Output the (x, y) coordinate of the center of the cell containing the given text.  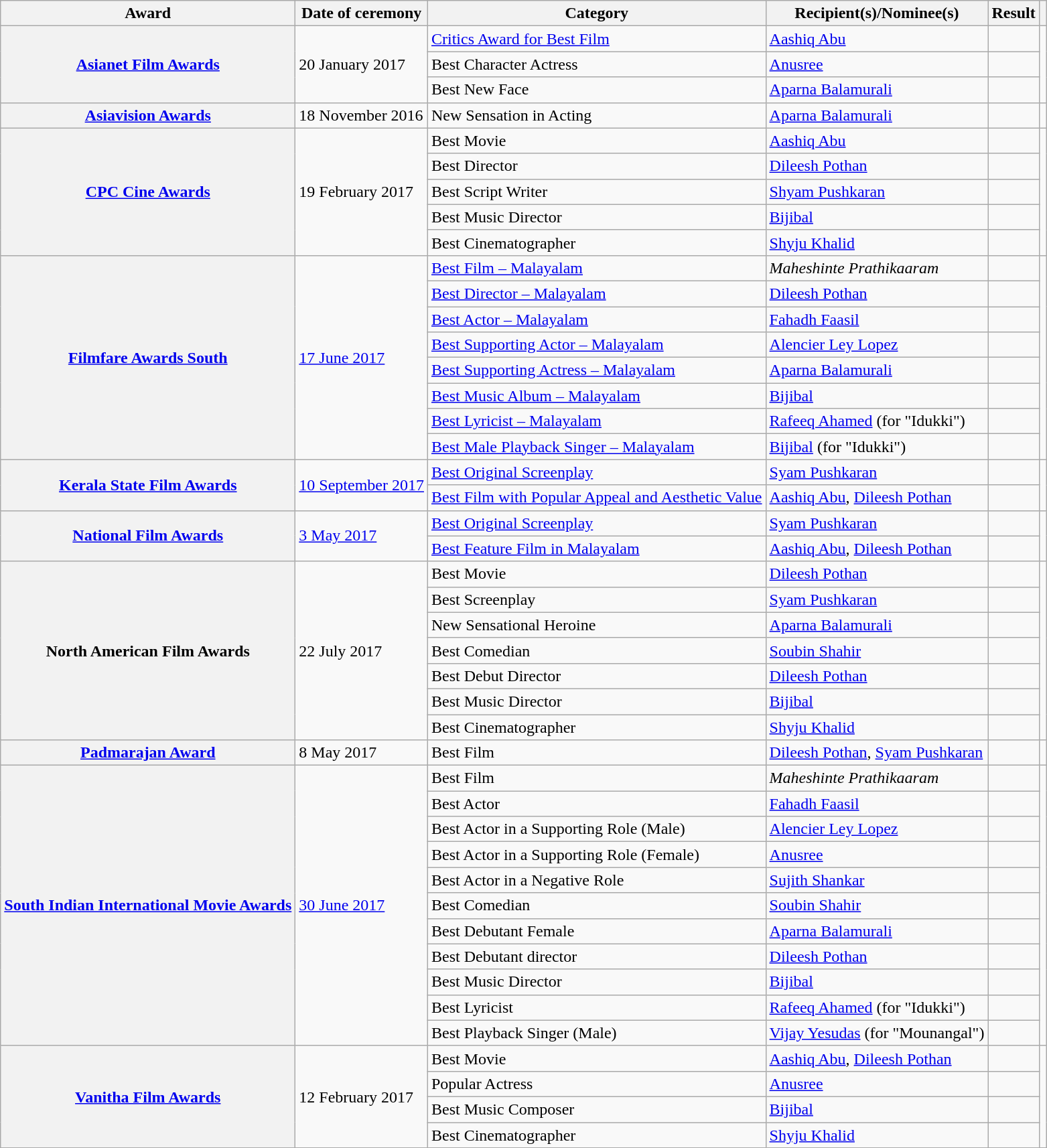
South Indian International Movie Awards (148, 906)
Best Debut Director (596, 676)
30 June 2017 (362, 906)
Best Actor in a Supporting Role (Male) (596, 829)
Vijay Yesudas (for "Mounangal") (877, 1033)
Best Film with Popular Appeal and Aesthetic Value (596, 498)
New Sensational Heroine (596, 625)
Date of ceremony (362, 13)
Best New Face (596, 90)
18 November 2016 (362, 115)
19 February 2017 (362, 192)
New Sensation in Acting (596, 115)
22 July 2017 (362, 650)
Popular Actress (596, 1084)
Best Director (596, 166)
Kerala State Film Awards (148, 485)
North American Film Awards (148, 650)
Best Supporting Actor – Malayalam (596, 345)
17 June 2017 (362, 357)
Award (148, 13)
8 May 2017 (362, 753)
3 May 2017 (362, 536)
Best Actor (596, 804)
Asianet Film Awards (148, 64)
Best Debutant Female (596, 931)
Best Character Actress (596, 64)
Best Lyricist (596, 1007)
Asiavision Awards (148, 115)
Best Debutant director (596, 956)
Best Actor in a Supporting Role (Female) (596, 855)
Best Director – Malayalam (596, 293)
Best Film – Malayalam (596, 268)
Best Actor – Malayalam (596, 319)
Critics Award for Best Film (596, 39)
Best Music Composer (596, 1109)
National Film Awards (148, 536)
10 September 2017 (362, 485)
12 February 2017 (362, 1096)
Vanitha Film Awards (148, 1096)
Best Playback Singer (Male) (596, 1033)
Best Screenplay (596, 599)
Recipient(s)/Nominee(s) (877, 13)
Best Actor in a Negative Role (596, 880)
Shyam Pushkaran (877, 192)
Dileesh Pothan, Syam Pushkaran (877, 753)
Result (1014, 13)
Best Lyricist – Malayalam (596, 421)
20 January 2017 (362, 64)
Sujith Shankar (877, 880)
Filmfare Awards South (148, 357)
Best Male Playback Singer – Malayalam (596, 447)
CPC Cine Awards (148, 192)
Category (596, 13)
Padmarajan Award (148, 753)
Best Music Album – Malayalam (596, 396)
Best Script Writer (596, 192)
Best Supporting Actress – Malayalam (596, 370)
Best Feature Film in Malayalam (596, 549)
Bijibal (for "Idukki") (877, 447)
